Return the [x, y] coordinate for the center point of the cell that contains the specified text.  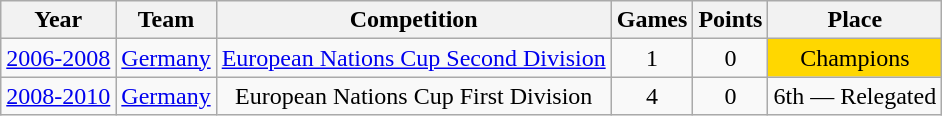
Champions [855, 58]
Place [855, 20]
European Nations Cup First Division [414, 96]
Team [166, 20]
1 [652, 58]
6th — Relegated [855, 96]
Competition [414, 20]
Year [58, 20]
European Nations Cup Second Division [414, 58]
Games [652, 20]
2008-2010 [58, 96]
4 [652, 96]
2006-2008 [58, 58]
Points [730, 20]
